Pinpoint the cell where the given text exists, returning its [X, Y] midpoint coordinate. 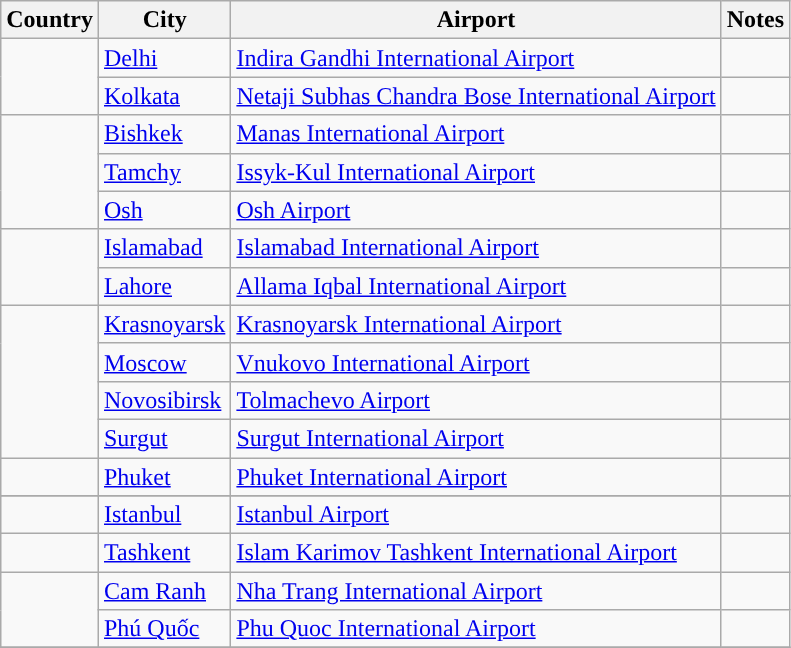
Vnukovo International Airport [476, 362]
Manas International Airport [476, 134]
Moscow [164, 362]
Surgut [164, 438]
Cam Ranh [164, 591]
Islamabad International Airport [476, 248]
Notes [755, 20]
Phuket International Airport [476, 477]
Tashkent [164, 553]
Tolmachevo Airport [476, 400]
Surgut International Airport [476, 438]
Netaji Subhas Chandra Bose International Airport [476, 96]
Nha Trang International Airport [476, 591]
Country [50, 20]
Phú Quốc [164, 629]
Novosibirsk [164, 400]
Istanbul Airport [476, 515]
Istanbul [164, 515]
Allama Iqbal International Airport [476, 286]
Osh Airport [476, 210]
Issyk-Kul International Airport [476, 172]
Indira Gandhi International Airport [476, 58]
Bishkek [164, 134]
Islam Karimov Tashkent International Airport [476, 553]
Kolkata [164, 96]
City [164, 20]
Tamchy [164, 172]
Osh [164, 210]
Phuket [164, 477]
Phu Quoc International Airport [476, 629]
Delhi [164, 58]
Airport [476, 20]
Lahore [164, 286]
Islamabad [164, 248]
Krasnoyarsk International Airport [476, 324]
Krasnoyarsk [164, 324]
